Find where the given text appears and provide that cell's center as (x, y) coordinate. 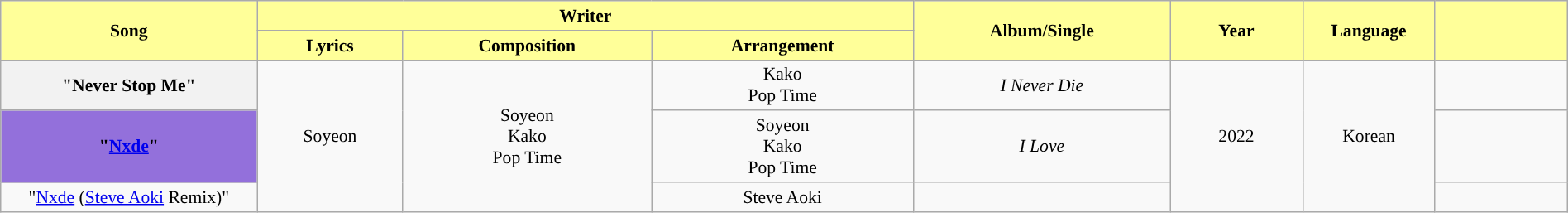
Arrangement (782, 45)
Steve Aoki (782, 197)
2022 (1236, 136)
I Never Die (1042, 85)
"Nxde (Steve Aoki Remix)" (129, 197)
I Love (1042, 146)
"Nxde" (129, 146)
Soyeon (330, 136)
Lyrics (330, 45)
Writer (586, 16)
Language (1369, 30)
Album/Single (1042, 30)
Song (129, 30)
KakoPop Time (782, 85)
Year (1236, 30)
"Never Stop Me" (129, 85)
Composition (527, 45)
Korean (1369, 136)
